Scan for the cell matching the given text and deliver its [x, y] coordinate at center. 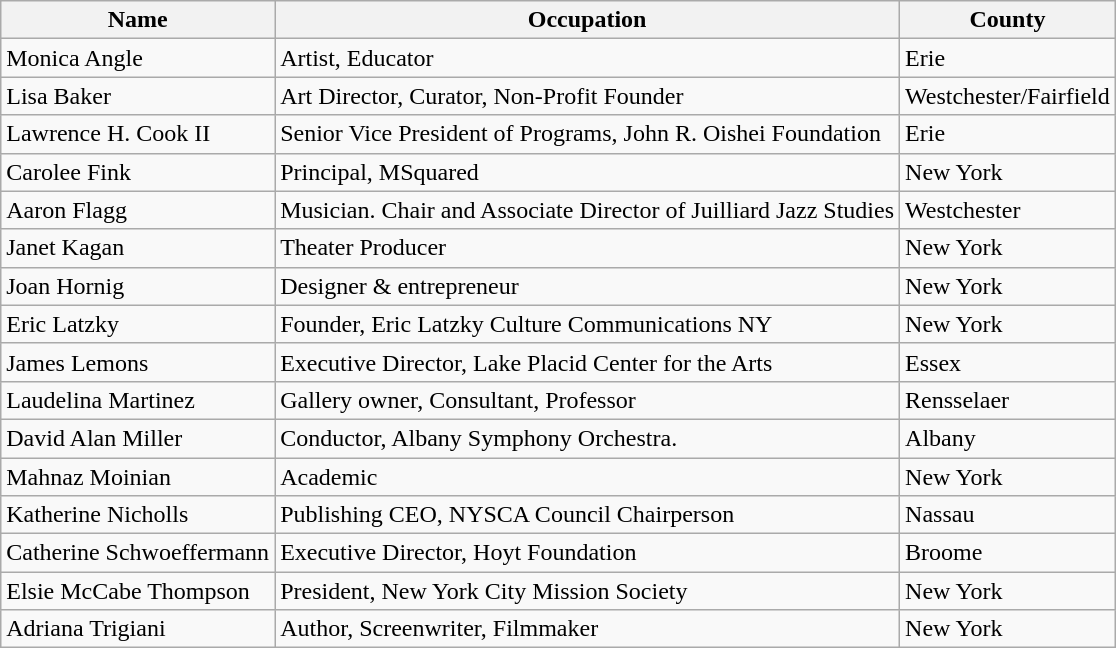
James Lemons [138, 362]
Eric Latzky [138, 324]
Monica Angle [138, 58]
Art Director, Curator, Non-Profit Founder [588, 96]
Artist, Educator [588, 58]
Mahnaz Moinian [138, 477]
Name [138, 20]
Publishing CEO, NYSCA Council Chairperson [588, 515]
Laudelina Martinez [138, 400]
County [1008, 20]
Janet Kagan [138, 248]
Essex [1008, 362]
Albany [1008, 438]
Adriana Trigiani [138, 629]
Joan Hornig [138, 286]
Principal, MSquared [588, 172]
Executive Director, Hoyt Foundation [588, 553]
Westchester/Fairfield [1008, 96]
Aaron Flagg [138, 210]
Theater Producer [588, 248]
Elsie McCabe Thompson [138, 591]
Lawrence H. Cook II [138, 134]
Catherine Schwoeffermann [138, 553]
Broome [1008, 553]
Westchester [1008, 210]
Carolee Fink [138, 172]
Nassau [1008, 515]
Lisa Baker [138, 96]
Author, Screenwriter, Filmmaker [588, 629]
Musician. Chair and Associate Director of Juilliard Jazz Studies [588, 210]
Occupation [588, 20]
Founder, Eric Latzky Culture Communications NY [588, 324]
President, New York City Mission Society [588, 591]
Executive Director, Lake Placid Center for the Arts [588, 362]
Gallery owner, Consultant, Professor [588, 400]
Designer & entrepreneur [588, 286]
Rensselaer [1008, 400]
Academic [588, 477]
Senior Vice President of Programs, John R. Oishei Foundation [588, 134]
David Alan Miller [138, 438]
Katherine Nicholls [138, 515]
Conductor, Albany Symphony Orchestra. [588, 438]
